Find where the given text appears and provide that cell's center as [X, Y] coordinate. 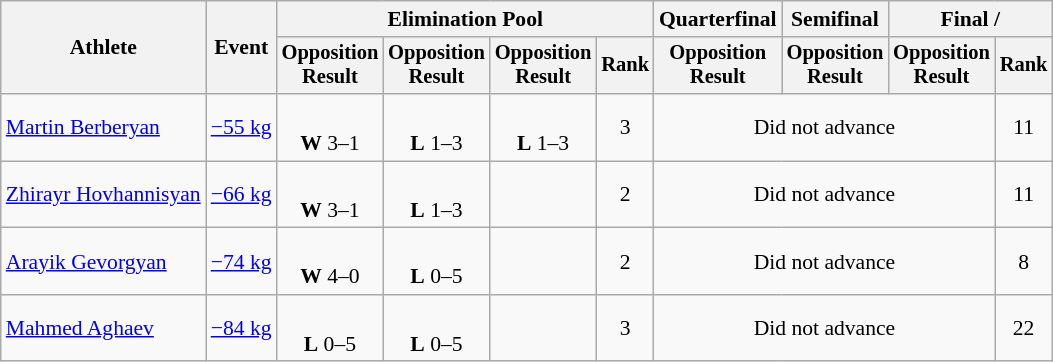
−66 kg [242, 194]
−74 kg [242, 262]
Mahmed Aghaev [104, 328]
Zhirayr Hovhannisyan [104, 194]
Elimination Pool [466, 19]
Quarterfinal [718, 19]
Athlete [104, 48]
8 [1024, 262]
−84 kg [242, 328]
W 4–0 [330, 262]
Final / [970, 19]
−55 kg [242, 128]
Event [242, 48]
Martin Berberyan [104, 128]
22 [1024, 328]
Semifinal [836, 19]
Arayik Gevorgyan [104, 262]
